Determine the (X, Y) coordinate at the center of the cell enclosing the given text.  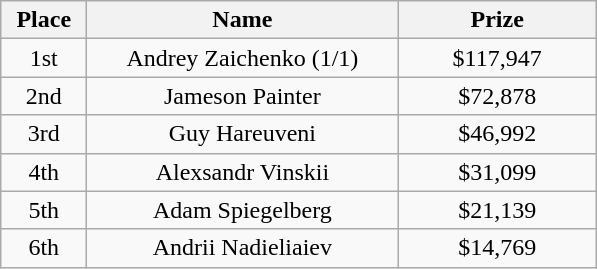
$31,099 (498, 172)
1st (44, 58)
$14,769 (498, 248)
Prize (498, 20)
Andrey Zaichenko (1/1) (242, 58)
Jameson Painter (242, 96)
$72,878 (498, 96)
Alexsandr Vinskii (242, 172)
Place (44, 20)
$117,947 (498, 58)
Adam Spiegelberg (242, 210)
Name (242, 20)
Guy Hareuveni (242, 134)
6th (44, 248)
Andrii Nadieliaiev (242, 248)
3rd (44, 134)
5th (44, 210)
2nd (44, 96)
$46,992 (498, 134)
$21,139 (498, 210)
4th (44, 172)
